Determine the (X, Y) coordinate at the center of the cell enclosing the given text.  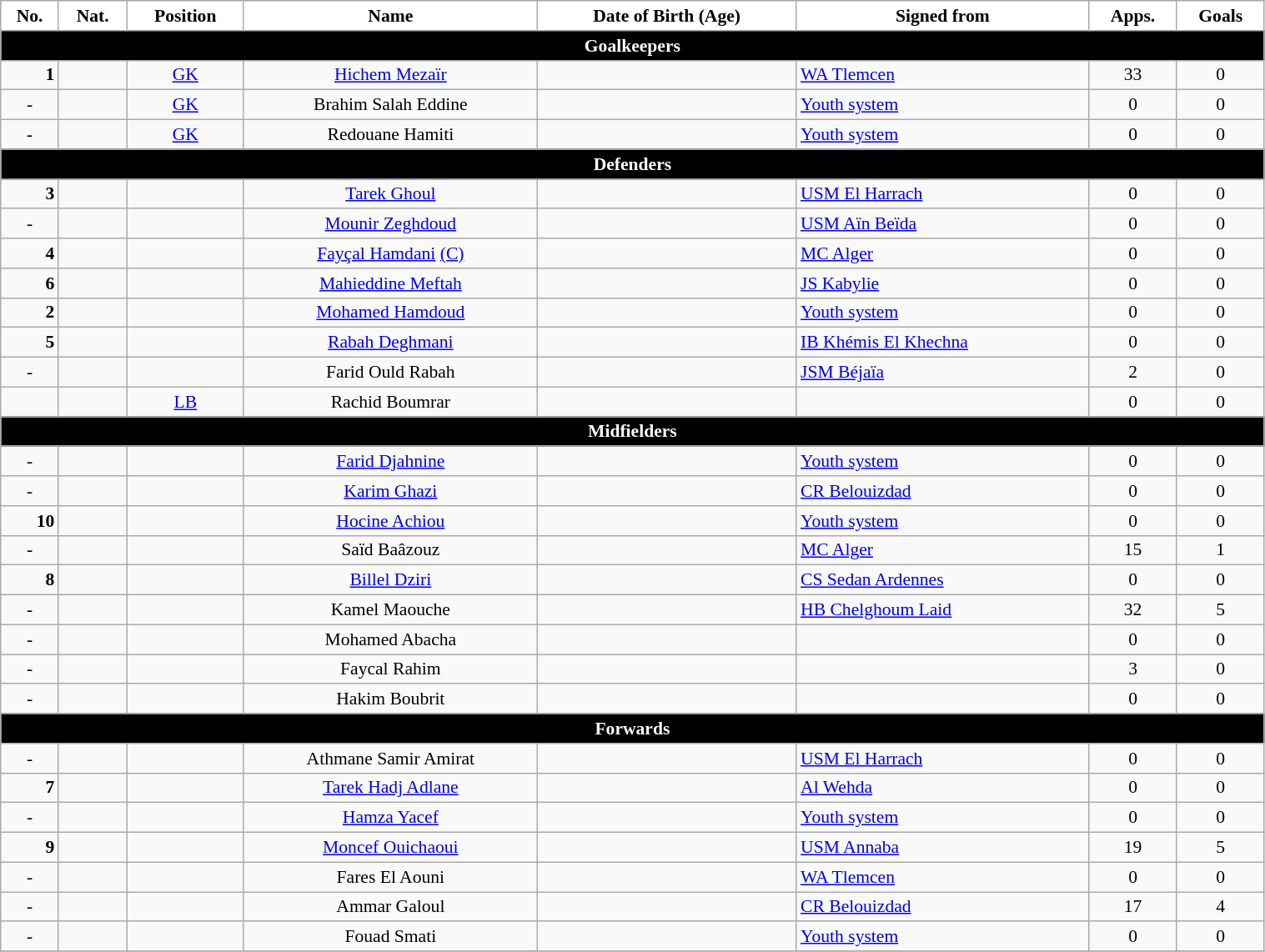
No. (30, 16)
Kamel Maouche (390, 610)
9 (30, 848)
Goalkeepers (632, 46)
Redouane Hamiti (390, 135)
Goals (1221, 16)
32 (1133, 610)
Forwards (632, 729)
IB Khémis El Khechna (942, 343)
CS Sedan Ardennes (942, 580)
Position (185, 16)
Tarek Hadj Adlane (390, 788)
JSM Béjaïa (942, 373)
19 (1133, 848)
Ammar Galoul (390, 907)
Nat. (93, 16)
Fares El Aouni (390, 877)
Name (390, 16)
HB Chelghoum Laid (942, 610)
LB (185, 402)
Karim Ghazi (390, 491)
Rabah Deghmani (390, 343)
USM Aïn Beïda (942, 224)
Farid Ould Rabah (390, 373)
Apps. (1133, 16)
Brahim Salah Eddine (390, 105)
8 (30, 580)
Date of Birth (Age) (667, 16)
Fayçal Hamdani (C) (390, 253)
Tarek Ghoul (390, 194)
Farid Djahnine (390, 462)
Billel Dziri (390, 580)
Mahieddine Meftah (390, 283)
Al Wehda (942, 788)
Midfielders (632, 432)
JS Kabylie (942, 283)
Mohamed Abacha (390, 639)
Fouad Smati (390, 937)
6 (30, 283)
10 (30, 521)
Signed from (942, 16)
15 (1133, 550)
Mounir Zeghdoud (390, 224)
Mohamed Hamdoud (390, 313)
17 (1133, 907)
Hocine Achiou (390, 521)
Hichem Mezaïr (390, 75)
Hamza Yacef (390, 818)
Hakim Boubrit (390, 699)
Saïd Baâzouz (390, 550)
Defenders (632, 164)
Athmane Samir Amirat (390, 759)
7 (30, 788)
33 (1133, 75)
Moncef Ouichaoui (390, 848)
Faycal Rahim (390, 669)
Rachid Boumrar (390, 402)
USM Annaba (942, 848)
